Return the (x, y) coordinate for the center point of the cell that contains the specified text.  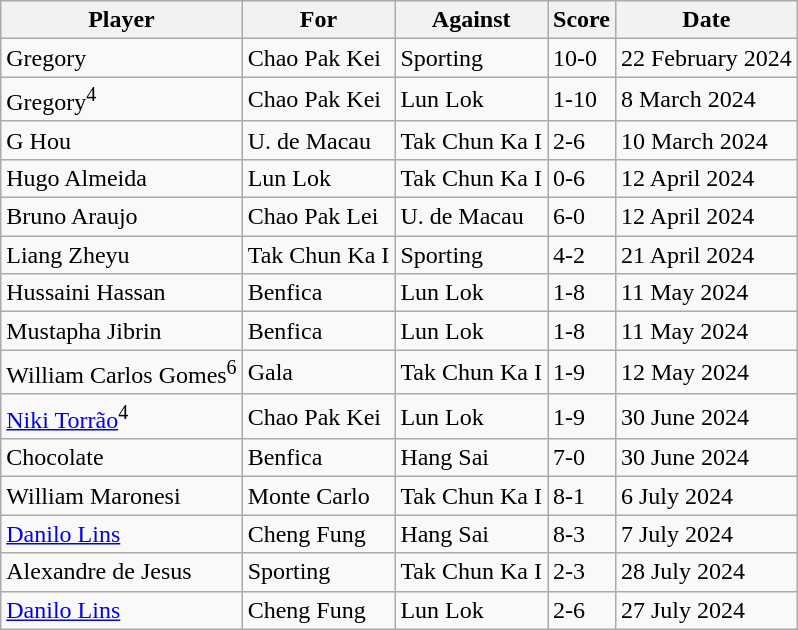
Alexandre de Jesus (122, 572)
8 March 2024 (706, 100)
8-1 (582, 496)
Date (706, 20)
Hussaini Hassan (122, 293)
Mustapha Jibrin (122, 331)
Gala (318, 372)
2-3 (582, 572)
Hugo Almeida (122, 178)
10-0 (582, 58)
Against (472, 20)
7-0 (582, 458)
Gregory (122, 58)
0-6 (582, 178)
William Carlos Gomes6 (122, 372)
22 February 2024 (706, 58)
Bruno Araujo (122, 217)
William Maronesi (122, 496)
21 April 2024 (706, 255)
Gregory4 (122, 100)
Player (122, 20)
Liang Zheyu (122, 255)
27 July 2024 (706, 610)
6 July 2024 (706, 496)
1-10 (582, 100)
7 July 2024 (706, 534)
8-3 (582, 534)
Score (582, 20)
28 July 2024 (706, 572)
6-0 (582, 217)
12 May 2024 (706, 372)
G Hou (122, 140)
Chao Pak Lei (318, 217)
Monte Carlo (318, 496)
4-2 (582, 255)
Niki Torrão4 (122, 416)
For (318, 20)
10 March 2024 (706, 140)
Chocolate (122, 458)
